Detect which cell encompasses the target text, then output its (X, Y) center coordinate. 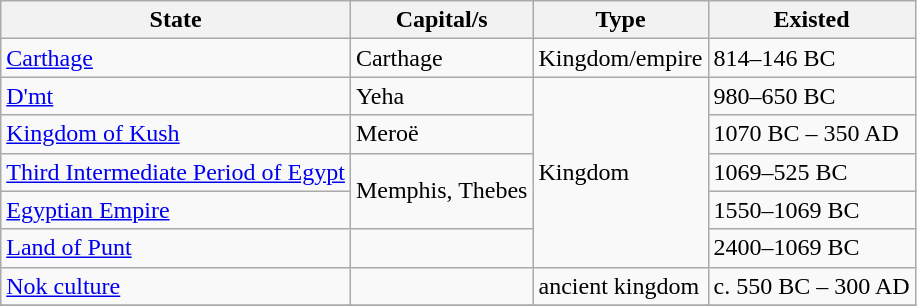
1070 BC – 350 AD (812, 134)
1069–525 BC (812, 172)
Kingdom of Kush (176, 134)
Kingdom (620, 172)
814–146 BC (812, 58)
980–650 BC (812, 96)
Kingdom/empire (620, 58)
Egyptian Empire (176, 210)
Capital/s (442, 20)
Existed (812, 20)
ancient kingdom (620, 286)
Meroë (442, 134)
State (176, 20)
1550–1069 BC (812, 210)
Memphis, Thebes (442, 191)
Land of Punt (176, 248)
D'mt (176, 96)
c. 550 BC – 300 AD (812, 286)
Nok culture (176, 286)
Type (620, 20)
Yeha (442, 96)
2400–1069 BC (812, 248)
Third Intermediate Period of Egypt (176, 172)
